Search for the cell housing the specified text and yield its (x, y) center coordinate. 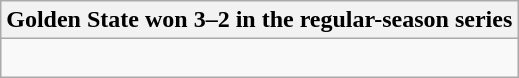
Golden State won 3–2 in the regular-season series (260, 20)
